Provide the [x, y] coordinate of the cell's center where the given text is located.  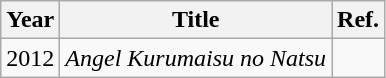
2012 [30, 58]
Year [30, 20]
Title [196, 20]
Angel Kurumaisu no Natsu [196, 58]
Ref. [358, 20]
